Extract the [x, y] coordinate from the center of the cell holding the provided text.  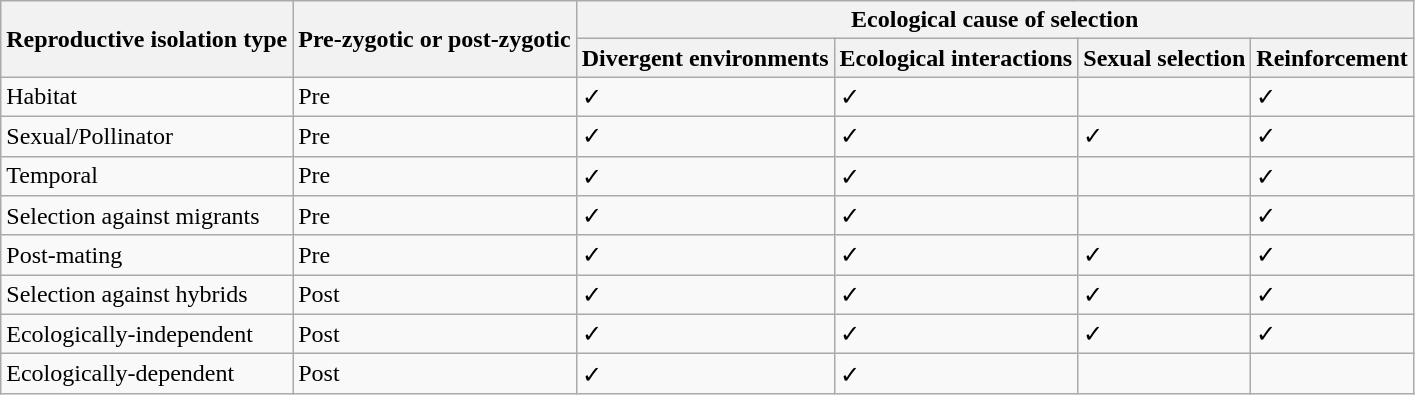
Selection against migrants [147, 216]
Sexual/Pollinator [147, 136]
Reinforcement [1332, 58]
Divergent environments [705, 58]
Sexual selection [1164, 58]
Temporal [147, 176]
Ecological cause of selection [994, 20]
Pre-zygotic or post-zygotic [434, 39]
Reproductive isolation type [147, 39]
Habitat [147, 97]
Ecologically-independent [147, 334]
Selection against hybrids [147, 295]
Ecological interactions [956, 58]
Post-mating [147, 255]
Ecologically-dependent [147, 374]
